Search for the cell housing the specified text and yield its (x, y) center coordinate. 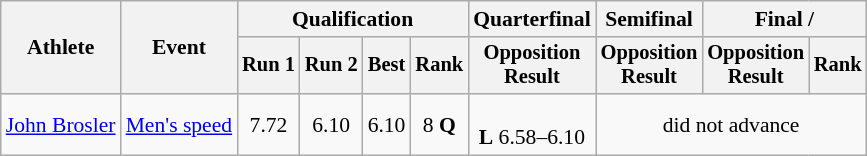
Semifinal (650, 19)
Athlete (61, 48)
8 Q (439, 124)
Best (387, 66)
Final / (784, 19)
L 6.58–6.10 (532, 124)
Run 1 (268, 66)
did not advance (732, 124)
7.72 (268, 124)
Quarterfinal (532, 19)
Run 2 (332, 66)
John Brosler (61, 124)
Qualification (352, 19)
Men's speed (180, 124)
Event (180, 48)
